Pinpoint the cell where the given text exists, returning its (x, y) midpoint coordinate. 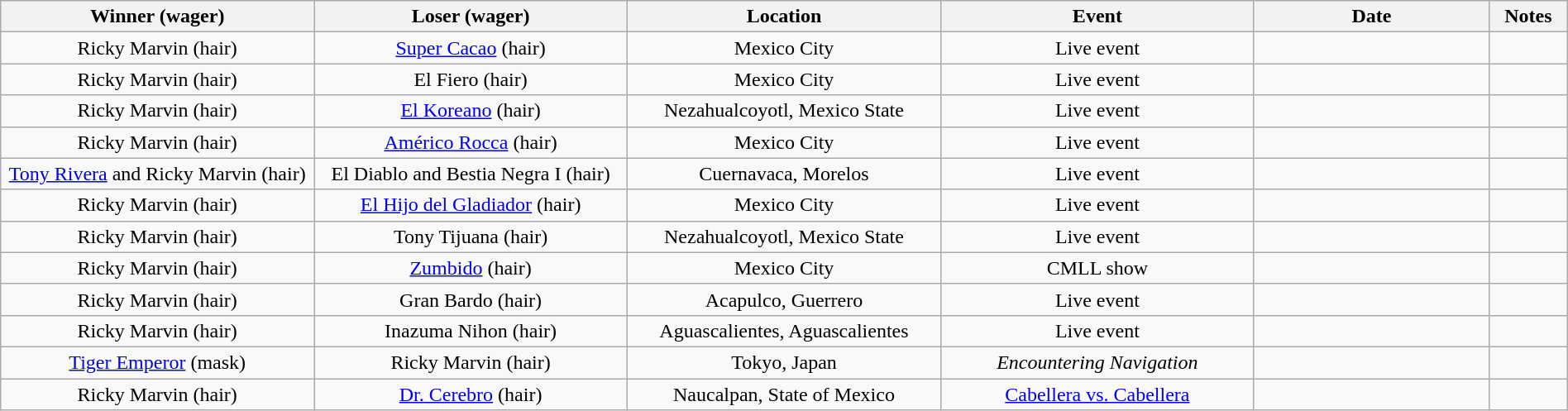
Naucalpan, State of Mexico (784, 394)
Zumbido (hair) (471, 268)
Tony Tijuana (hair) (471, 237)
Dr. Cerebro (hair) (471, 394)
Aguascalientes, Aguascalientes (784, 331)
Super Cacao (hair) (471, 48)
El Diablo and Bestia Negra I (hair) (471, 174)
El Fiero (hair) (471, 79)
El Hijo del Gladiador (hair) (471, 205)
Tiger Emperor (mask) (157, 362)
Location (784, 17)
Américo Rocca (hair) (471, 142)
CMLL show (1097, 268)
Tony Rivera and Ricky Marvin (hair) (157, 174)
Gran Bardo (hair) (471, 299)
Event (1097, 17)
Date (1371, 17)
Acapulco, Guerrero (784, 299)
Inazuma Nihon (hair) (471, 331)
Encountering Navigation (1097, 362)
El Koreano (hair) (471, 111)
Tokyo, Japan (784, 362)
Cabellera vs. Cabellera (1097, 394)
Notes (1528, 17)
Cuernavaca, Morelos (784, 174)
Loser (wager) (471, 17)
Winner (wager) (157, 17)
